Scan for the cell matching the given text and deliver its (x, y) coordinate at center. 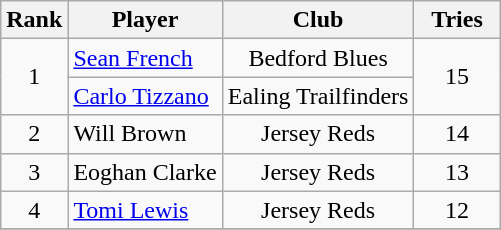
Ealing Trailfinders (318, 96)
15 (457, 77)
Will Brown (145, 134)
13 (457, 172)
Carlo Tizzano (145, 96)
12 (457, 210)
3 (34, 172)
14 (457, 134)
Eoghan Clarke (145, 172)
Club (318, 20)
Tries (457, 20)
4 (34, 210)
Rank (34, 20)
Tomi Lewis (145, 210)
2 (34, 134)
Player (145, 20)
Bedford Blues (318, 58)
Sean French (145, 58)
1 (34, 77)
